Pinpoint the cell where the given text exists, returning its (x, y) midpoint coordinate. 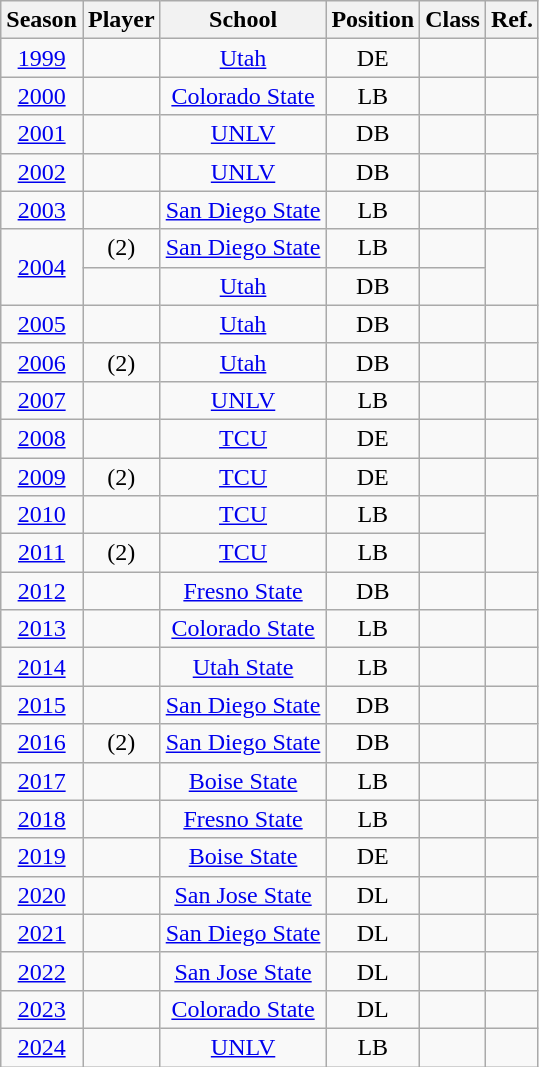
2009 (42, 477)
2019 (42, 857)
2004 (42, 267)
2022 (42, 971)
2005 (42, 324)
2020 (42, 895)
Player (121, 20)
2002 (42, 172)
School (243, 20)
2001 (42, 134)
2013 (42, 629)
2012 (42, 591)
2007 (42, 400)
Season (42, 20)
1999 (42, 58)
Ref. (512, 20)
Position (373, 20)
2008 (42, 438)
2010 (42, 515)
2000 (42, 96)
Class (453, 20)
2016 (42, 743)
2003 (42, 210)
2021 (42, 933)
2018 (42, 819)
2014 (42, 667)
2015 (42, 705)
2011 (42, 553)
2024 (42, 1047)
2006 (42, 362)
2023 (42, 1009)
Utah State (243, 667)
2017 (42, 781)
